Pinpoint the cell where the given text exists, returning its [x, y] midpoint coordinate. 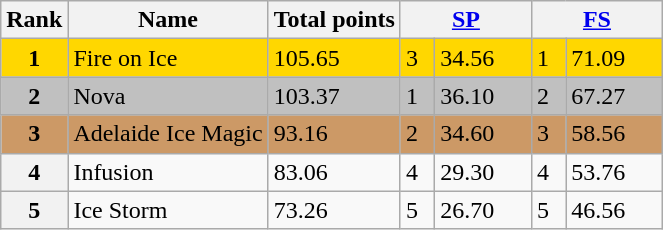
Fire on Ice [168, 58]
29.30 [484, 172]
26.70 [484, 210]
83.06 [334, 172]
SP [466, 20]
FS [596, 20]
58.56 [614, 134]
71.09 [614, 58]
93.16 [334, 134]
34.60 [484, 134]
105.65 [334, 58]
Nova [168, 96]
46.56 [614, 210]
Adelaide Ice Magic [168, 134]
67.27 [614, 96]
103.37 [334, 96]
Rank [34, 20]
Infusion [168, 172]
Ice Storm [168, 210]
Total points [334, 20]
73.26 [334, 210]
Name [168, 20]
53.76 [614, 172]
36.10 [484, 96]
34.56 [484, 58]
